Locate the cell with the specified text and output its (x, y) center coordinate. 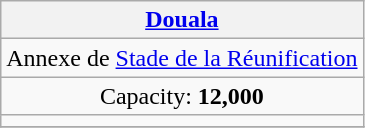
Capacity: 12,000 (182, 96)
Douala (182, 20)
Annexe de Stade de la Réunification (182, 58)
